Provide the (x, y) coordinate of the cell's center where the given text is located.  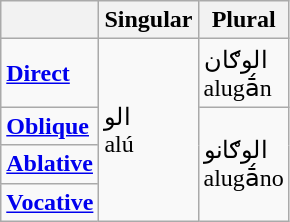
Vocative (50, 202)
الوګانalugā́n (244, 73)
الوalú (148, 130)
Direct (50, 73)
الوګانوalugā́no (244, 164)
Plural (244, 20)
Singular (148, 20)
Oblique (50, 126)
Ablative (50, 164)
